Search for the cell housing the specified text and yield its (X, Y) center coordinate. 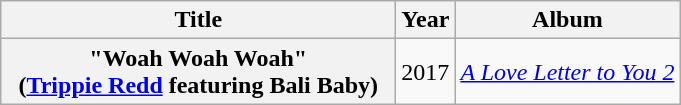
Year (426, 20)
Title (198, 20)
Album (568, 20)
"Woah Woah Woah"(Trippie Redd featuring Bali Baby) (198, 72)
A Love Letter to You 2 (568, 72)
2017 (426, 72)
